Extract the [X, Y] coordinate from the center of the cell holding the provided text.  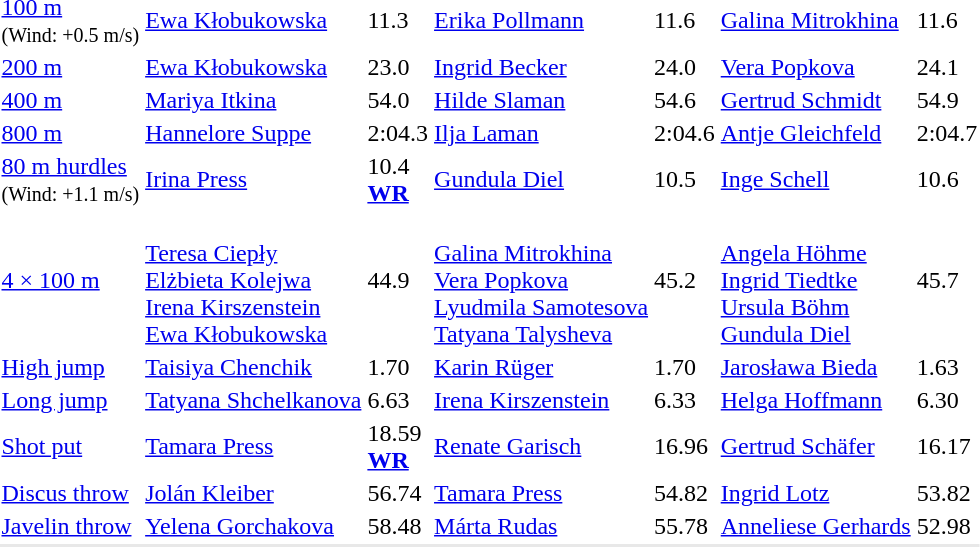
Yelena Gorchakova [254, 526]
400 m [70, 100]
Shot put [70, 446]
Ilja Laman [542, 133]
24.1 [947, 67]
6.33 [685, 400]
Hilde Slaman [542, 100]
Márta Rudas [542, 526]
52.98 [947, 526]
800 m [70, 133]
23.0 [398, 67]
Taisiya Chenchik [254, 367]
Gertrud Schäfer [816, 446]
53.82 [947, 493]
Karin Rüger [542, 367]
80 m hurdles(Wind: +1.1 m/s) [70, 180]
44.9 [398, 280]
16.96 [685, 446]
Galina MitrokhinaVera PopkovaLyudmila SamotesovaTatyana Talysheva [542, 280]
Long jump [70, 400]
Ewa Kłobukowska [254, 67]
2:04.7 [947, 133]
Vera Popkova [816, 67]
Teresa CiepłyElżbieta KolejwaIrena KirszensteinEwa Kłobukowska [254, 280]
Javelin throw [70, 526]
55.78 [685, 526]
2:04.3 [398, 133]
54.9 [947, 100]
24.0 [685, 67]
16.17 [947, 446]
45.7 [947, 280]
45.2 [685, 280]
54.82 [685, 493]
6.30 [947, 400]
58.48 [398, 526]
10.6 [947, 180]
Helga Hoffmann [816, 400]
High jump [70, 367]
4 × 100 m [70, 280]
Ingrid Becker [542, 67]
10.4WR [398, 180]
54.0 [398, 100]
Anneliese Gerhards [816, 526]
Gundula Diel [542, 180]
54.6 [685, 100]
Tatyana Shchelkanova [254, 400]
1.63 [947, 367]
Mariya Itkina [254, 100]
Inge Schell [816, 180]
Irena Kirszenstein [542, 400]
Antje Gleichfeld [816, 133]
10.5 [685, 180]
18.59WR [398, 446]
2:04.6 [685, 133]
Ingrid Lotz [816, 493]
Renate Garisch [542, 446]
56.74 [398, 493]
Jarosława Bieda [816, 367]
Hannelore Suppe [254, 133]
Angela HöhmeIngrid TiedtkeUrsula BöhmGundula Diel [816, 280]
Jolán Kleiber [254, 493]
Gertrud Schmidt [816, 100]
Discus throw [70, 493]
Irina Press [254, 180]
200 m [70, 67]
6.63 [398, 400]
